Return (x, y) of the center of cell containing provided text 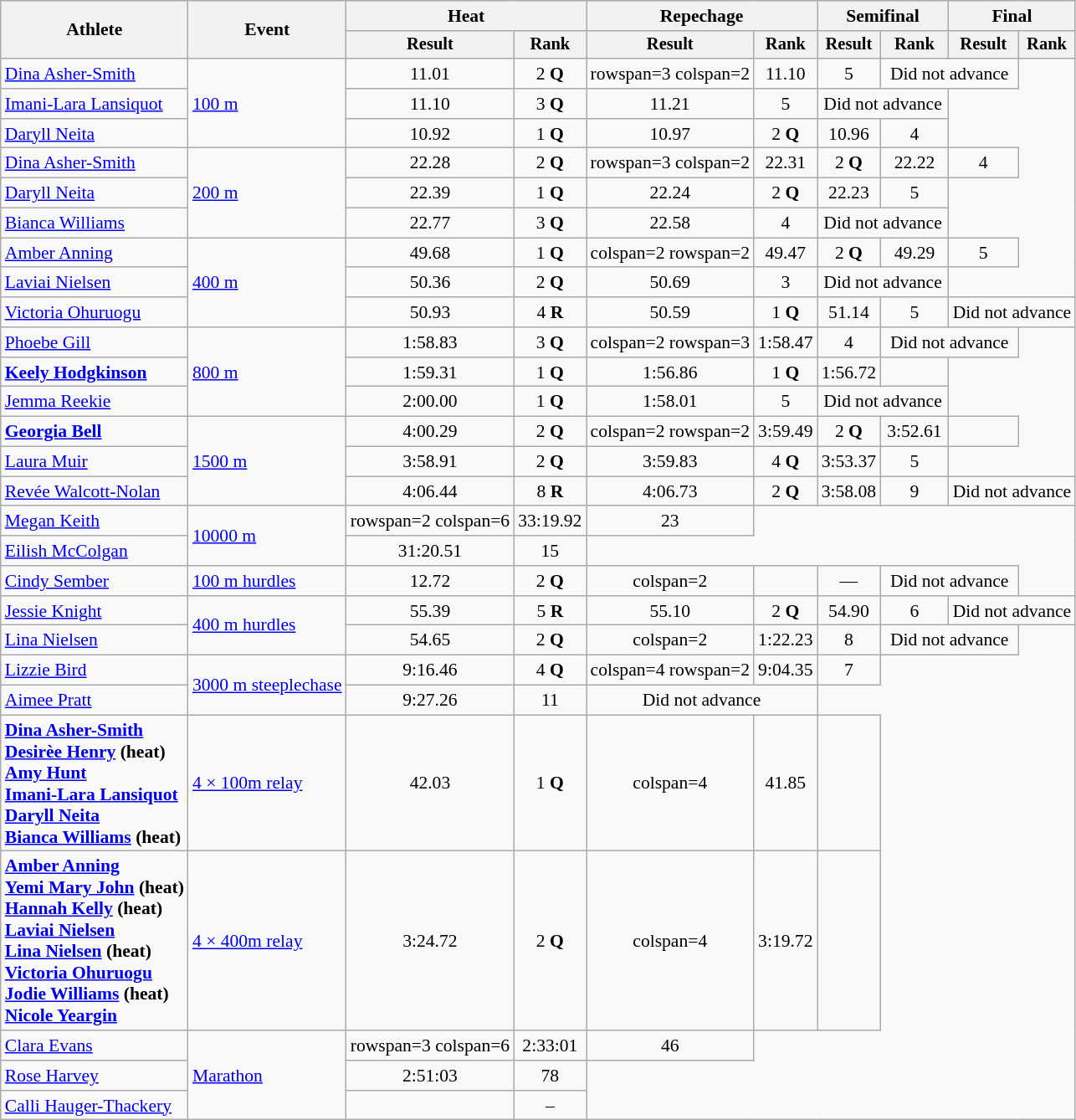
3 (785, 283)
3:24.72 (430, 941)
Lina Nielsen (95, 640)
11.21 (669, 104)
Athlete (95, 30)
3:59.49 (785, 432)
100 m (268, 104)
Megan Keith (95, 521)
9:27.26 (430, 701)
2:00.00 (430, 402)
50.93 (430, 312)
50.59 (669, 312)
49.29 (914, 253)
15 (550, 551)
Heat (467, 16)
Victoria Ohuruogu (95, 312)
11.01 (430, 74)
Rose Harvey (95, 1076)
Lizzie Bird (95, 670)
2:33:01 (550, 1046)
3:58.08 (849, 491)
200 m (268, 193)
33:19.92 (550, 521)
Bianca Williams (95, 223)
6 (914, 611)
10.97 (669, 134)
rowspan=2 colspan=6 (430, 521)
Laura Muir (95, 462)
55.10 (669, 611)
4:06.73 (669, 491)
22.28 (430, 163)
Final (1012, 16)
12.72 (430, 581)
5 R (550, 611)
7 (849, 670)
54.65 (430, 640)
Laviai Nielsen (95, 283)
78 (550, 1076)
10.96 (849, 134)
49.47 (785, 253)
50.36 (430, 283)
4 × 100m relay (268, 783)
Event (268, 30)
3000 m steeplechase (268, 685)
3:19.72 (785, 941)
Revée Walcott-Nolan (95, 491)
— (849, 581)
42.03 (430, 783)
Amber Anning (95, 253)
Semifinal (884, 16)
9:04.35 (785, 670)
Eilish McColgan (95, 551)
400 m hurdles (268, 626)
8 R (550, 491)
Aimee Pratt (95, 701)
4 R (550, 312)
1:58.47 (785, 342)
4:06.44 (430, 491)
51.14 (849, 312)
22.58 (669, 223)
23 (669, 521)
1:58.01 (669, 402)
49.68 (430, 253)
rowspan=3 colspan=6 (430, 1046)
Amber AnningYemi Mary John (heat)Hannah Kelly (heat)Laviai NielsenLina Nielsen (heat)Victoria OhuruoguJodie Williams (heat)Nicole Yeargin (95, 941)
Cindy Sember (95, 581)
colspan=4 rowspan=2 (669, 670)
Georgia Bell (95, 432)
31:20.51 (430, 551)
3:59.83 (669, 462)
10000 m (268, 536)
54.90 (849, 611)
55.39 (430, 611)
22.31 (785, 163)
3:58.91 (430, 462)
4:00.29 (430, 432)
3:53.37 (849, 462)
46 (669, 1046)
Clara Evans (95, 1046)
100 m hurdles (268, 581)
9:16.46 (430, 670)
400 m (268, 283)
22.24 (669, 193)
Jessie Knight (95, 611)
Jemma Reekie (95, 402)
Dina Asher-SmithDesirèe Henry (heat)Amy HuntImani-Lara LansiquotDaryll NeitaBianca Williams (heat) (95, 783)
colspan=2 rowspan=3 (669, 342)
Repechage (701, 16)
Keely Hodgkinson (95, 372)
Phoebe Gill (95, 342)
22.39 (430, 193)
4 × 400m relay (268, 941)
22.23 (849, 193)
8 (849, 640)
1:59.31 (430, 372)
2:51:03 (430, 1076)
11 (550, 701)
50.69 (669, 283)
3:52.61 (914, 432)
Imani-Lara Lansiquot (95, 104)
1500 m (268, 462)
1:58.83 (430, 342)
10.92 (430, 134)
22.77 (430, 223)
41.85 (785, 783)
22.22 (914, 163)
1:56.72 (849, 372)
800 m (268, 372)
1:56.86 (669, 372)
9 (914, 491)
Marathon (268, 1075)
1:22.23 (785, 640)
